Pinpoint the cell where the given text exists, returning its [x, y] midpoint coordinate. 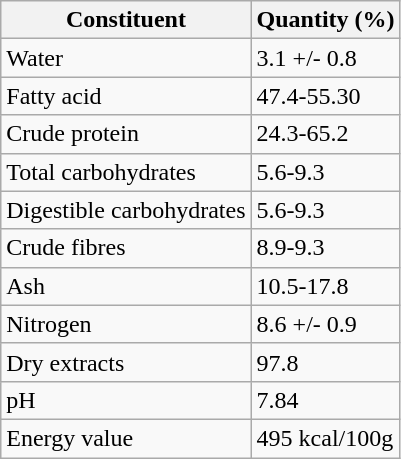
Crude fibres [126, 248]
7.84 [326, 400]
Ash [126, 286]
Fatty acid [126, 96]
47.4-55.30 [326, 96]
pH [126, 400]
Dry extracts [126, 362]
24.3-65.2 [326, 134]
Quantity (%) [326, 20]
Energy value [126, 438]
Crude protein [126, 134]
8.6 +/- 0.9 [326, 324]
Nitrogen [126, 324]
3.1 +/- 0.8 [326, 58]
8.9-9.3 [326, 248]
Digestible carbohydrates [126, 210]
495 kcal/100g [326, 438]
Total carbohydrates [126, 172]
Constituent [126, 20]
Water [126, 58]
97.8 [326, 362]
10.5-17.8 [326, 286]
